Find where the given text appears and provide that cell's center as (X, Y) coordinate. 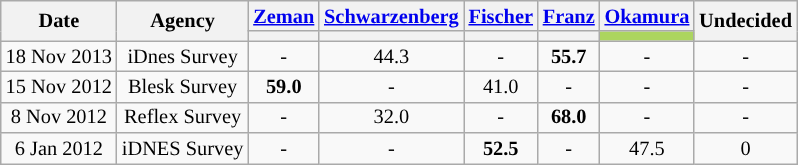
Date (59, 20)
47.5 (648, 148)
Schwarzenberg (391, 16)
6 Jan 2012 (59, 148)
Okamura (648, 16)
32.0 (391, 118)
59.0 (284, 86)
41.0 (501, 86)
Agency (182, 20)
55.7 (569, 56)
iDNES Survey (182, 148)
15 Nov 2012 (59, 86)
Blesk Survey (182, 86)
52.5 (501, 148)
44.3 (391, 56)
Reflex Survey (182, 118)
Fischer (501, 16)
0 (746, 148)
8 Nov 2012 (59, 118)
68.0 (569, 118)
Zeman (284, 16)
Undecided (746, 20)
Franz (569, 16)
iDnes Survey (182, 56)
18 Nov 2013 (59, 56)
